Identify which cell holds the provided text, then report its [x, y] central coordinate. 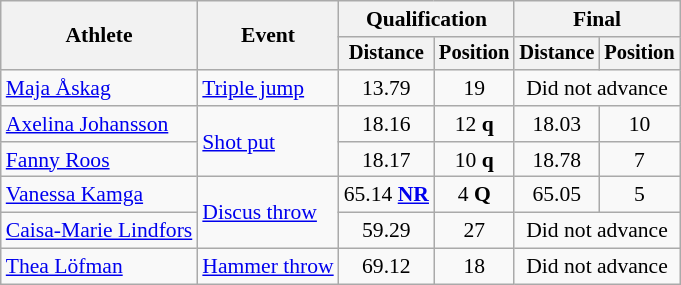
Final [596, 19]
65.14 NR [386, 195]
Thea Löfman [100, 267]
18.17 [386, 160]
Athlete [100, 36]
5 [639, 195]
Vanessa Kamga [100, 195]
Axelina Johansson [100, 124]
27 [474, 231]
18.78 [556, 160]
18 [474, 267]
13.79 [386, 88]
69.12 [386, 267]
Qualification [427, 19]
12 q [474, 124]
Discus throw [268, 212]
10 [639, 124]
10 q [474, 160]
65.05 [556, 195]
Triple jump [268, 88]
18.03 [556, 124]
Fanny Roos [100, 160]
Caisa-Marie Lindfors [100, 231]
Shot put [268, 142]
Event [268, 36]
Maja Åskag [100, 88]
4 Q [474, 195]
18.16 [386, 124]
59.29 [386, 231]
19 [474, 88]
Hammer throw [268, 267]
7 [639, 160]
